Output the (X, Y) coordinate of the center of the cell containing the given text.  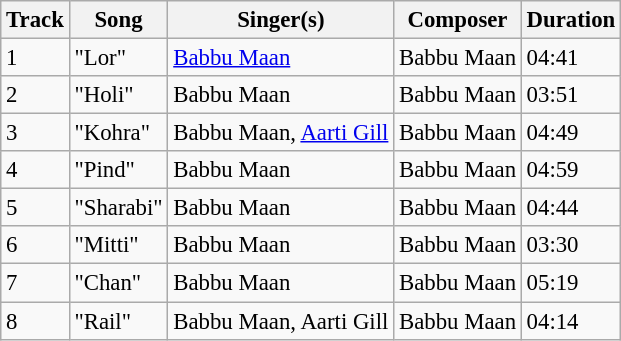
8 (35, 321)
"Rail" (118, 321)
"Kohra" (118, 133)
"Sharabi" (118, 208)
03:30 (570, 245)
1 (35, 58)
3 (35, 133)
Composer (458, 20)
03:51 (570, 95)
"Holi" (118, 95)
4 (35, 170)
04:59 (570, 170)
04:49 (570, 133)
"Mitti" (118, 245)
"Lor" (118, 58)
Duration (570, 20)
2 (35, 95)
Track (35, 20)
04:44 (570, 208)
5 (35, 208)
7 (35, 283)
"Chan" (118, 283)
05:19 (570, 283)
Singer(s) (281, 20)
04:41 (570, 58)
04:14 (570, 321)
6 (35, 245)
"Pind" (118, 170)
Song (118, 20)
